Search for the cell housing the specified text and yield its (X, Y) center coordinate. 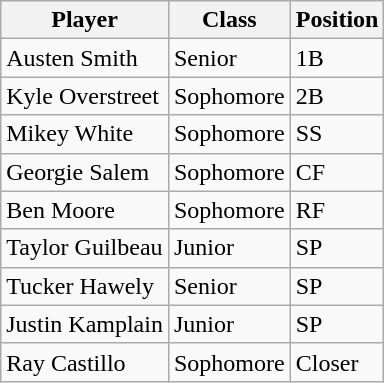
Taylor Guilbeau (85, 248)
1B (337, 58)
Closer (337, 362)
Austen Smith (85, 58)
Ben Moore (85, 210)
Tucker Hawely (85, 286)
SS (337, 134)
RF (337, 210)
CF (337, 172)
Class (229, 20)
Justin Kamplain (85, 324)
Kyle Overstreet (85, 96)
2B (337, 96)
Ray Castillo (85, 362)
Mikey White (85, 134)
Player (85, 20)
Position (337, 20)
Georgie Salem (85, 172)
